Identify which cell holds the provided text, then report its [x, y] central coordinate. 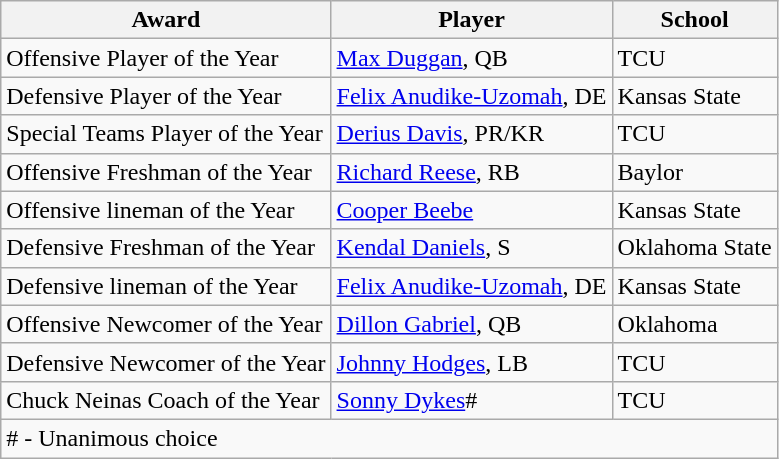
Richard Reese, RB [472, 172]
Special Teams Player of the Year [166, 134]
Oklahoma State [694, 248]
Offensive Freshman of the Year [166, 172]
Offensive Newcomer of the Year [166, 324]
Derius Davis, PR/KR [472, 134]
School [694, 20]
Offensive lineman of the Year [166, 210]
# - Unanimous choice [389, 438]
Dillon Gabriel, QB [472, 324]
Defensive Newcomer of the Year [166, 362]
Baylor [694, 172]
Award [166, 20]
Max Duggan, QB [472, 58]
Johnny Hodges, LB [472, 362]
Chuck Neinas Coach of the Year [166, 400]
Kendal Daniels, S [472, 248]
Defensive Player of the Year [166, 96]
Defensive Freshman of the Year [166, 248]
Offensive Player of the Year [166, 58]
Oklahoma [694, 324]
Defensive lineman of the Year [166, 286]
Player [472, 20]
Sonny Dykes# [472, 400]
Cooper Beebe [472, 210]
